Determine the [x, y] coordinate at the center of the cell enclosing the given text.  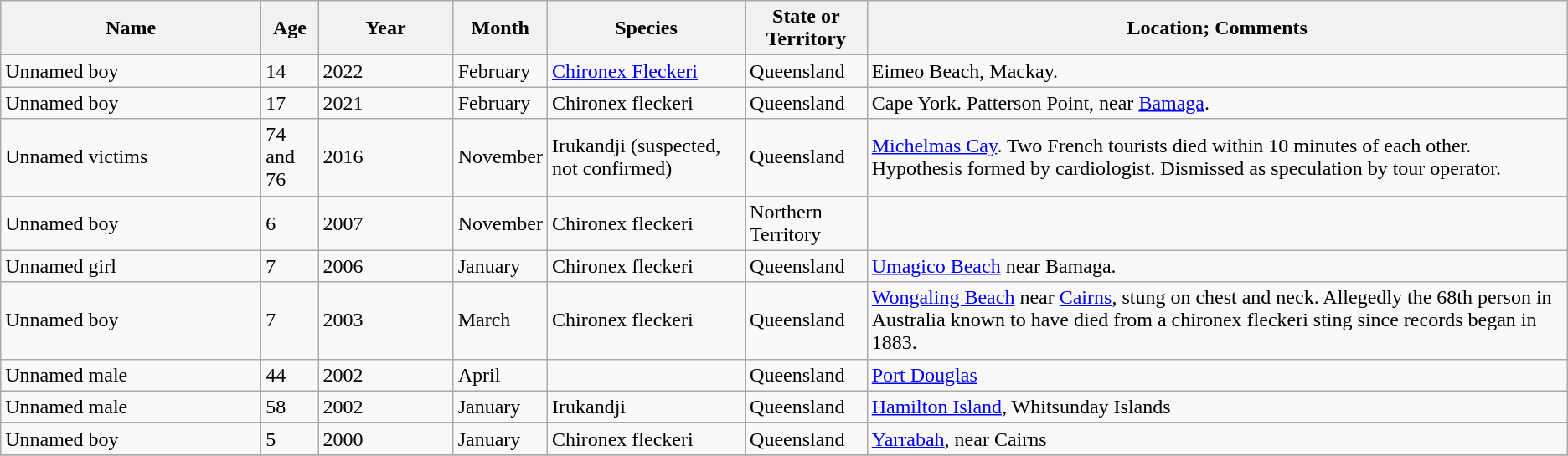
Hamilton Island, Whitsunday Islands [1217, 407]
14 [290, 71]
2000 [385, 438]
Location; Comments [1217, 28]
March [500, 320]
2021 [385, 103]
2016 [385, 157]
58 [290, 407]
17 [290, 103]
Umagico Beach near Bamaga. [1217, 266]
Northern Territory [807, 223]
Eimeo Beach, Mackay. [1217, 71]
Port Douglas [1217, 375]
Year [385, 28]
Age [290, 28]
Month [500, 28]
Species [646, 28]
Irukandji (suspected, not confirmed) [646, 157]
Unnamed girl [131, 266]
Irukandji [646, 407]
April [500, 375]
Yarrabah, near Cairns [1217, 438]
Name [131, 28]
2007 [385, 223]
2006 [385, 266]
2003 [385, 320]
Unnamed victims [131, 157]
5 [290, 438]
6 [290, 223]
Chironex Fleckeri [646, 71]
Cape York. Patterson Point, near Bamaga. [1217, 103]
74 and 76 [290, 157]
44 [290, 375]
2022 [385, 71]
State or Territory [807, 28]
